Return (x, y) of the center of cell containing provided text 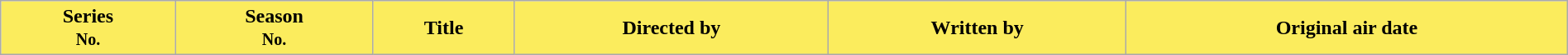
Written by (978, 28)
SeasonNo. (275, 28)
Directed by (672, 28)
SeriesNo. (88, 28)
Title (443, 28)
Original air date (1347, 28)
